For the text-containing cell, return its midpoint in [x, y] coordinate format. 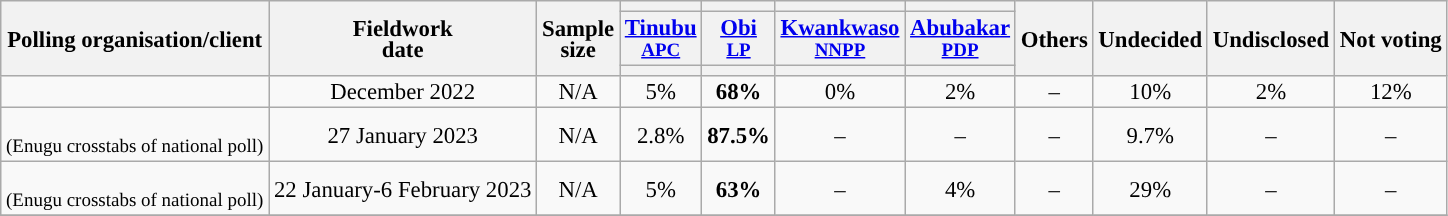
Undecided [1150, 38]
63% [738, 189]
Polling organisation/client [135, 38]
4% [960, 189]
KwankwasoNNPP [840, 39]
10% [1150, 92]
0% [840, 92]
9.7% [1150, 135]
87.5% [738, 135]
27 January 2023 [403, 135]
2.8% [661, 135]
29% [1150, 189]
TinubuAPC [661, 39]
Undisclosed [1270, 38]
Not voting [1391, 38]
Fieldworkdate [403, 38]
22 January-6 February 2023 [403, 189]
Samplesize [578, 38]
Others [1054, 38]
ObiLP [738, 39]
12% [1391, 92]
December 2022 [403, 92]
68% [738, 92]
AbubakarPDP [960, 39]
